Return the (x, y) coordinate for the center point of the cell that contains the specified text.  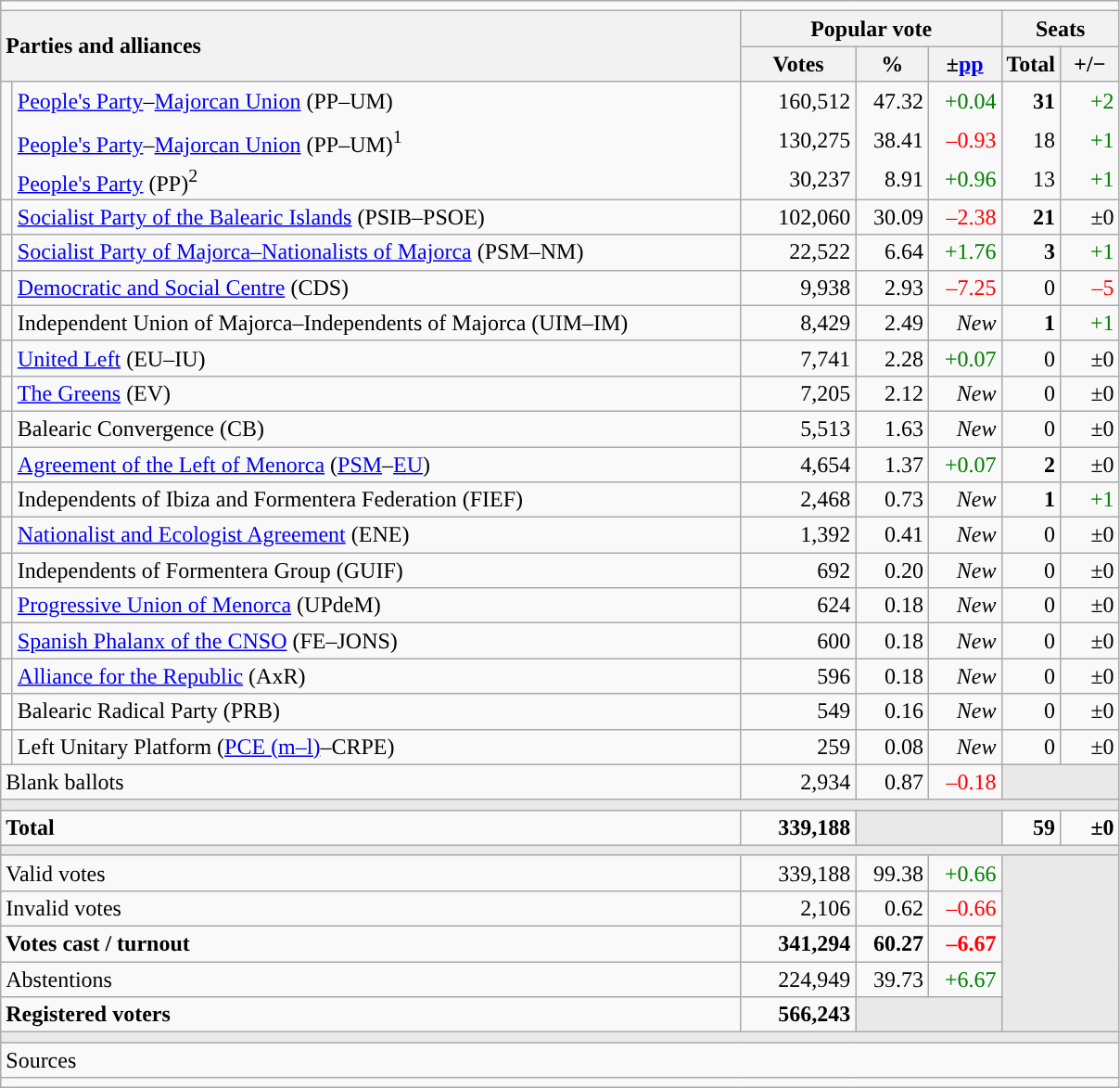
1.63 (892, 429)
Parties and alliances (371, 46)
2 (1031, 465)
–6.67 (964, 943)
566,243 (798, 1015)
600 (798, 641)
0.73 (892, 500)
–0.18 (964, 782)
Socialist Party of Majorca–Nationalists of Majorca (PSM–NM) (376, 252)
The Greens (EV) (376, 393)
Independents of Ibiza and Formentera Federation (FIEF) (376, 500)
+0.66 (964, 873)
–0.66 (964, 908)
2.93 (892, 288)
±pp (964, 64)
2.28 (892, 358)
341,294 (798, 943)
–0.93 (964, 141)
22,522 (798, 252)
549 (798, 711)
Blank ballots (371, 782)
160,512 (798, 102)
Democratic and Social Centre (CDS) (376, 288)
+0.96 (964, 180)
8.91 (892, 180)
102,060 (798, 217)
Nationalist and Ecologist Agreement (ENE) (376, 535)
624 (798, 606)
596 (798, 676)
+6.67 (964, 979)
2,934 (798, 782)
2,468 (798, 500)
21 (1031, 217)
30,237 (798, 180)
3 (1031, 252)
Votes cast / turnout (371, 943)
0.62 (892, 908)
Spanish Phalanx of the CNSO (FE–JONS) (376, 641)
31 (1031, 102)
Agreement of the Left of Menorca (PSM–EU) (376, 465)
Seats (1061, 29)
5,513 (798, 429)
13 (1031, 180)
Popular vote (872, 29)
Left Unitary Platform (PCE (m–l)–CRPE) (376, 747)
People's Party–Majorcan Union (PP–UM)1 (376, 141)
Independents of Formentera Group (GUIF) (376, 570)
692 (798, 570)
0.20 (892, 570)
People's Party–Majorcan Union (PP–UM) (376, 102)
7,741 (798, 358)
United Left (EU–IU) (376, 358)
0.08 (892, 747)
Invalid votes (371, 908)
0.87 (892, 782)
130,275 (798, 141)
+/− (1090, 64)
7,205 (798, 393)
0.41 (892, 535)
–7.25 (964, 288)
259 (798, 747)
Socialist Party of the Balearic Islands (PSIB–PSOE) (376, 217)
+1.76 (964, 252)
Progressive Union of Menorca (UPdeM) (376, 606)
18 (1031, 141)
Sources (560, 1060)
Abstentions (371, 979)
4,654 (798, 465)
Registered voters (371, 1015)
2.12 (892, 393)
+2 (1090, 102)
People's Party (PP)2 (376, 180)
1.37 (892, 465)
38.41 (892, 141)
59 (1031, 827)
Independent Union of Majorca–Independents of Majorca (UIM–IM) (376, 323)
30.09 (892, 217)
224,949 (798, 979)
0.16 (892, 711)
Balearic Convergence (CB) (376, 429)
99.38 (892, 873)
–5 (1090, 288)
6.64 (892, 252)
8,429 (798, 323)
47.32 (892, 102)
9,938 (798, 288)
% (892, 64)
+0.04 (964, 102)
–2.38 (964, 217)
Alliance for the Republic (AxR) (376, 676)
1,392 (798, 535)
2.49 (892, 323)
2,106 (798, 908)
60.27 (892, 943)
39.73 (892, 979)
Valid votes (371, 873)
Balearic Radical Party (PRB) (376, 711)
Votes (798, 64)
